From the cell containing the given text, extract its center point as (x, y) coordinate. 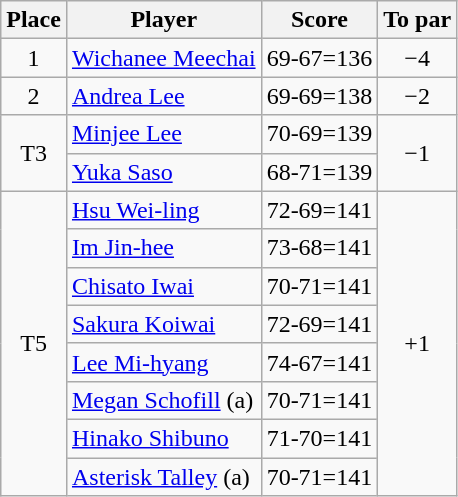
74-67=141 (320, 362)
Andrea Lee (164, 96)
Asterisk Talley (a) (164, 477)
Yuka Saso (164, 172)
−1 (418, 153)
Place (34, 20)
−2 (418, 96)
−4 (418, 58)
Chisato Iwai (164, 286)
T5 (34, 343)
Im Jin-hee (164, 248)
Sakura Koiwai (164, 324)
Player (164, 20)
71-70=141 (320, 438)
1 (34, 58)
69-67=136 (320, 58)
Minjee Lee (164, 134)
T3 (34, 153)
Megan Schofill (a) (164, 400)
70-69=139 (320, 134)
Lee Mi-hyang (164, 362)
To par (418, 20)
68-71=139 (320, 172)
Hinako Shibuno (164, 438)
73-68=141 (320, 248)
2 (34, 96)
+1 (418, 343)
Score (320, 20)
69-69=138 (320, 96)
Wichanee Meechai (164, 58)
Hsu Wei-ling (164, 210)
